Output the [x, y] coordinate of the center of the cell containing the given text.  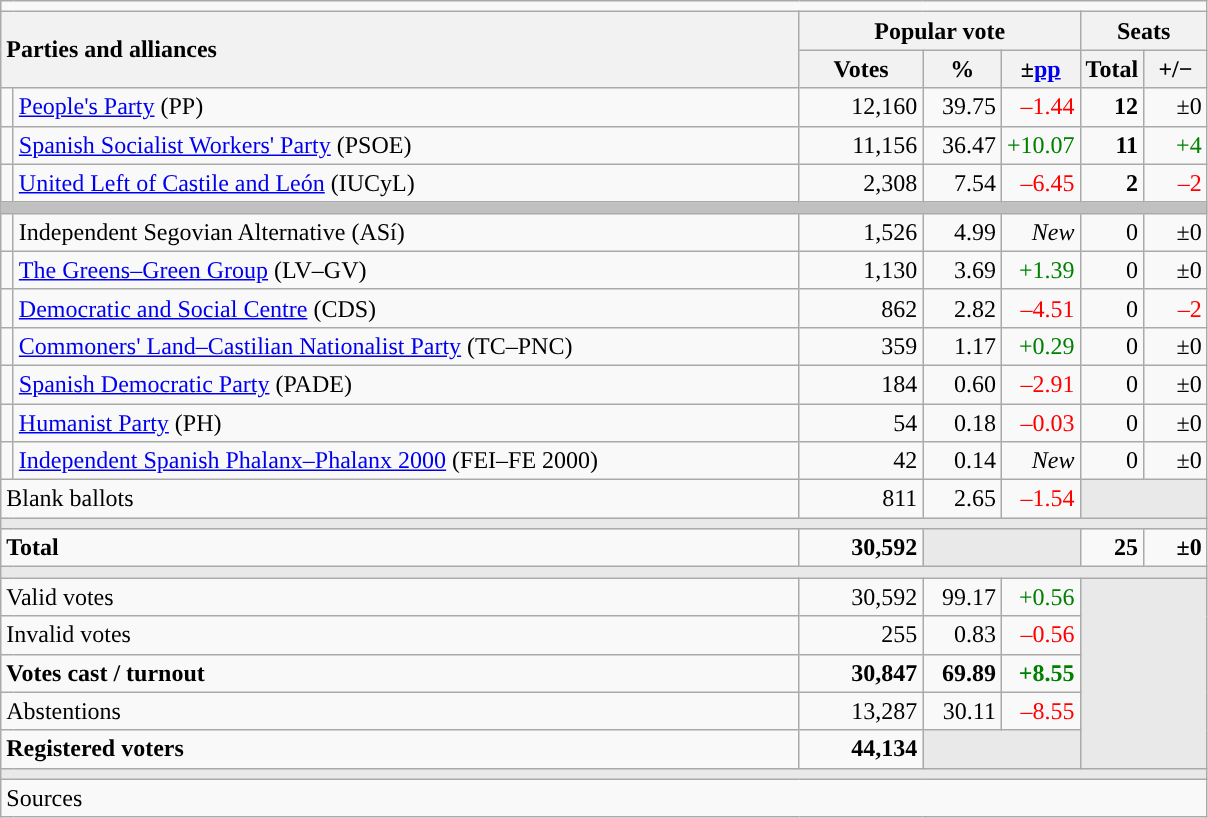
Popular vote [940, 31]
11,156 [861, 145]
–6.45 [1040, 183]
0.14 [962, 461]
3.69 [962, 270]
44,134 [861, 749]
184 [861, 384]
36.47 [962, 145]
11 [1112, 145]
30,847 [861, 673]
2 [1112, 183]
Seats [1144, 31]
Spanish Socialist Workers' Party (PSOE) [406, 145]
359 [861, 346]
United Left of Castile and León (IUCyL) [406, 183]
12,160 [861, 107]
Commoners' Land–Castilian Nationalist Party (TC–PNC) [406, 346]
–4.51 [1040, 308]
Abstentions [400, 711]
2.82 [962, 308]
12 [1112, 107]
Spanish Democratic Party (PADE) [406, 384]
–2.91 [1040, 384]
0.60 [962, 384]
Independent Segovian Alternative (ASí) [406, 232]
54 [861, 423]
+/− [1176, 69]
+0.56 [1040, 597]
255 [861, 635]
862 [861, 308]
25 [1112, 548]
People's Party (PP) [406, 107]
+1.39 [1040, 270]
4.99 [962, 232]
+0.29 [1040, 346]
Votes [861, 69]
1,130 [861, 270]
–0.03 [1040, 423]
811 [861, 499]
0.18 [962, 423]
13,287 [861, 711]
2,308 [861, 183]
–1.44 [1040, 107]
+4 [1176, 145]
39.75 [962, 107]
Votes cast / turnout [400, 673]
1,526 [861, 232]
% [962, 69]
30.11 [962, 711]
Independent Spanish Phalanx–Phalanx 2000 (FEI–FE 2000) [406, 461]
Parties and alliances [400, 50]
+8.55 [1040, 673]
Invalid votes [400, 635]
0.83 [962, 635]
–0.56 [1040, 635]
–8.55 [1040, 711]
Registered voters [400, 749]
Valid votes [400, 597]
1.17 [962, 346]
–1.54 [1040, 499]
42 [861, 461]
Sources [604, 798]
Democratic and Social Centre (CDS) [406, 308]
Blank ballots [400, 499]
Humanist Party (PH) [406, 423]
±pp [1040, 69]
99.17 [962, 597]
The Greens–Green Group (LV–GV) [406, 270]
7.54 [962, 183]
+10.07 [1040, 145]
2.65 [962, 499]
69.89 [962, 673]
